Output the [x, y] coordinate of the center of the cell containing the given text.  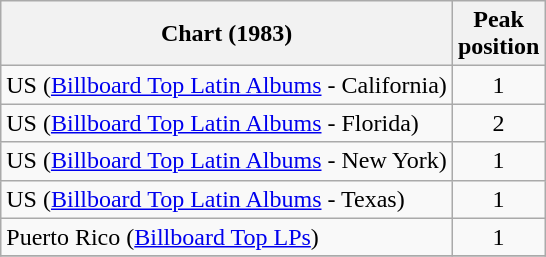
2 [498, 123]
US (Billboard Top Latin Albums - Texas) [227, 199]
Puerto Rico (Billboard Top LPs) [227, 237]
US (Billboard Top Latin Albums - California) [227, 85]
Peakposition [498, 34]
US (Billboard Top Latin Albums - Florida) [227, 123]
Chart (1983) [227, 34]
US (Billboard Top Latin Albums - New York) [227, 161]
